Identify which cell holds the provided text, then report its (x, y) central coordinate. 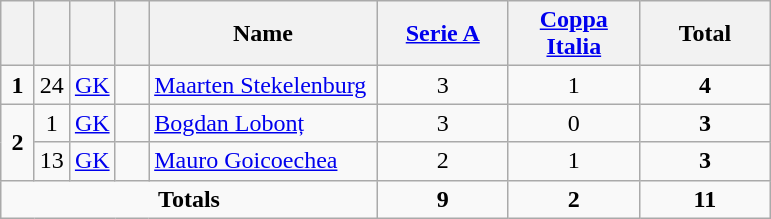
11 (704, 199)
13 (52, 161)
Mauro Goicoechea (264, 161)
0 (574, 123)
Coppa Italia (574, 34)
Totals (189, 199)
Bogdan Lobonț (264, 123)
4 (704, 85)
Name (264, 34)
9 (442, 199)
Maarten Stekelenburg (264, 85)
Serie A (442, 34)
Total (704, 34)
24 (52, 85)
